Provide the (X, Y) coordinate of the cell's center where the given text is located.  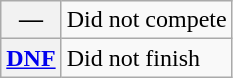
— (31, 20)
Did not compete (146, 20)
DNF (31, 58)
Did not finish (146, 58)
